Provide the (X, Y) coordinate of the cell's center where the given text is located.  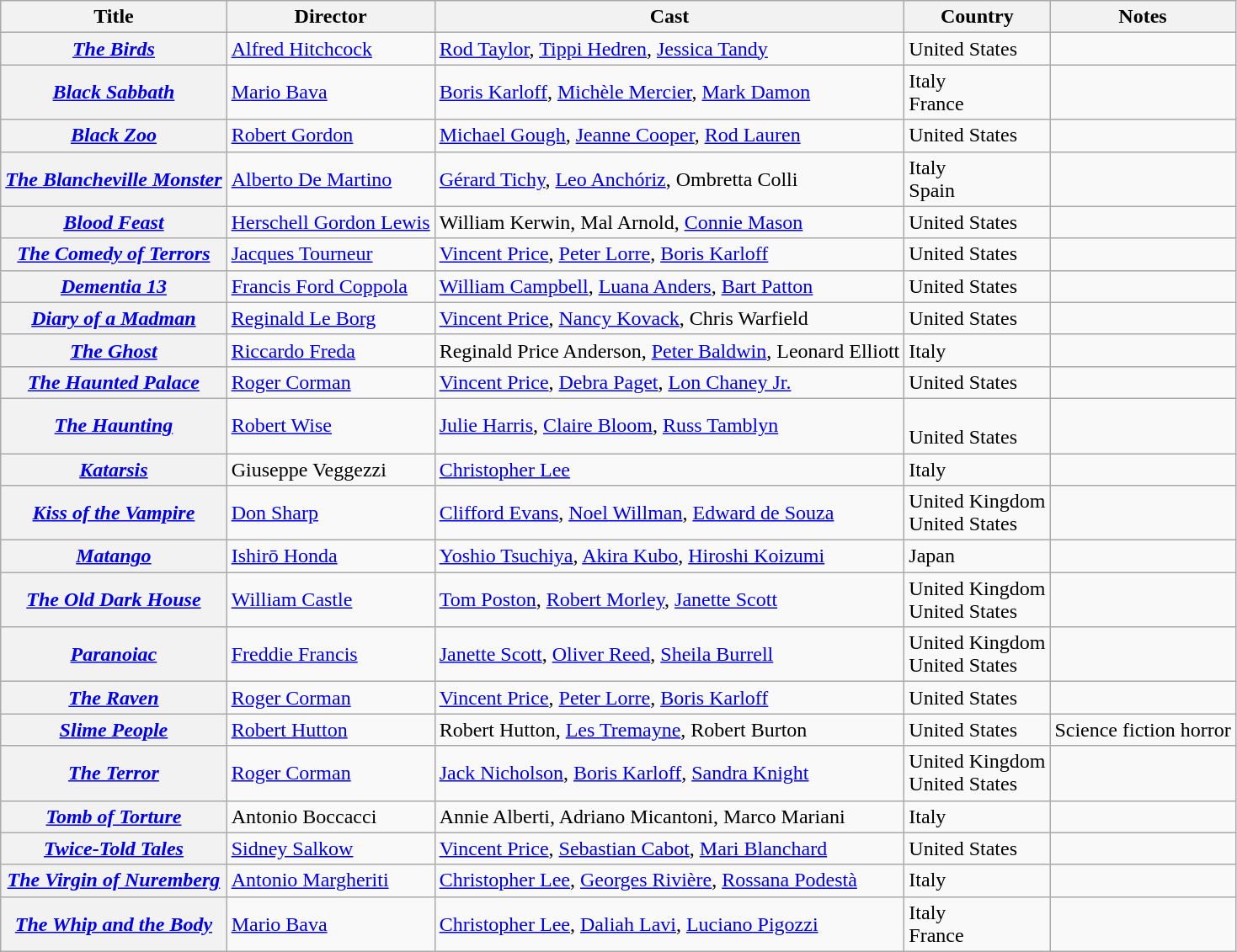
Robert Wise (330, 426)
Riccardo Freda (330, 350)
Michael Gough, Jeanne Cooper, Rod Lauren (669, 136)
The Virgin of Nuremberg (114, 880)
Cast (669, 17)
Japan (977, 556)
William Campbell, Luana Anders, Bart Patton (669, 286)
Reginald Price Anderson, Peter Baldwin, Leonard Elliott (669, 350)
Slime People (114, 730)
Tom Poston, Robert Morley, Janette Scott (669, 599)
The Terror (114, 773)
Matango (114, 556)
Reginald Le Borg (330, 318)
Vincent Price, Debra Paget, Lon Chaney Jr. (669, 382)
The Whip and the Body (114, 924)
Jacques Tourneur (330, 254)
Sidney Salkow (330, 848)
Boris Karloff, Michèle Mercier, Mark Damon (669, 93)
Alfred Hitchcock (330, 49)
Antonio Margheriti (330, 880)
Jack Nicholson, Boris Karloff, Sandra Knight (669, 773)
Julie Harris, Claire Bloom, Russ Tamblyn (669, 426)
Dementia 13 (114, 286)
Kiss of the Vampire (114, 513)
Notes (1143, 17)
Country (977, 17)
Paranoiac (114, 655)
Francis Ford Coppola (330, 286)
Freddie Francis (330, 655)
Black Zoo (114, 136)
Director (330, 17)
The Haunting (114, 426)
Vincent Price, Sebastian Cabot, Mari Blanchard (669, 848)
Janette Scott, Oliver Reed, Sheila Burrell (669, 655)
The Birds (114, 49)
Twice-Told Tales (114, 848)
Don Sharp (330, 513)
Christopher Lee, Georges Rivière, Rossana Podestà (669, 880)
Ishirō Honda (330, 556)
Robert Hutton (330, 730)
The Blancheville Monster (114, 178)
Katarsis (114, 469)
The Raven (114, 698)
William Castle (330, 599)
Science fiction horror (1143, 730)
Yoshio Tsuchiya, Akira Kubo, Hiroshi Koizumi (669, 556)
Robert Gordon (330, 136)
Tomb of Torture (114, 816)
William Kerwin, Mal Arnold, Connie Mason (669, 222)
Annie Alberti, Adriano Micantoni, Marco Mariani (669, 816)
Robert Hutton, Les Tremayne, Robert Burton (669, 730)
The Ghost (114, 350)
Vincent Price, Nancy Kovack, Chris Warfield (669, 318)
The Old Dark House (114, 599)
Blood Feast (114, 222)
Herschell Gordon Lewis (330, 222)
Gérard Tichy, Leo Anchóriz, Ombretta Colli (669, 178)
Diary of a Madman (114, 318)
Rod Taylor, Tippi Hedren, Jessica Tandy (669, 49)
Alberto De Martino (330, 178)
Giuseppe Veggezzi (330, 469)
Christopher Lee (669, 469)
The Haunted Palace (114, 382)
The Comedy of Terrors (114, 254)
ItalySpain (977, 178)
Clifford Evans, Noel Willman, Edward de Souza (669, 513)
Christopher Lee, Daliah Lavi, Luciano Pigozzi (669, 924)
Title (114, 17)
Black Sabbath (114, 93)
Antonio Boccacci (330, 816)
